Output the (X, Y) coordinate of the center of the cell containing the given text.  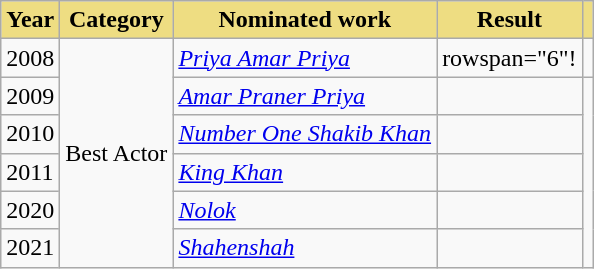
2008 (30, 58)
Priya Amar Priya (305, 58)
rowspan="6"! (510, 58)
2009 (30, 96)
Nominated work (305, 20)
2020 (30, 210)
Year (30, 20)
Number One Shakib Khan (305, 134)
Shahenshah (305, 248)
Category (116, 20)
2010 (30, 134)
Nolok (305, 210)
Best Actor (116, 153)
Result (510, 20)
Amar Praner Priya (305, 96)
2011 (30, 172)
2021 (30, 248)
King Khan (305, 172)
